Locate the cell with the specified text and output its [X, Y] center coordinate. 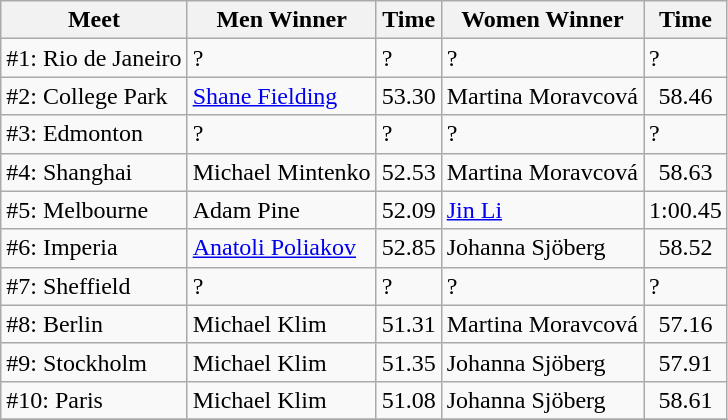
#5: Melbourne [94, 210]
Jin Li [542, 210]
Michael Mintenko [282, 172]
#8: Berlin [94, 324]
58.63 [686, 172]
53.30 [408, 96]
Women Winner [542, 20]
Shane Fielding [282, 96]
#4: Shanghai [94, 172]
58.46 [686, 96]
57.91 [686, 362]
Anatoli Poliakov [282, 248]
#1: Rio de Janeiro [94, 58]
#9: Stockholm [94, 362]
52.85 [408, 248]
#2: College Park [94, 96]
52.09 [408, 210]
57.16 [686, 324]
52.53 [408, 172]
Men Winner [282, 20]
51.08 [408, 400]
58.61 [686, 400]
#7: Sheffield [94, 286]
#6: Imperia [94, 248]
51.31 [408, 324]
51.35 [408, 362]
#10: Paris [94, 400]
Meet [94, 20]
Adam Pine [282, 210]
58.52 [686, 248]
1:00.45 [686, 210]
#3: Edmonton [94, 134]
